Return the (x, y) coordinate for the center point of the cell that contains the specified text.  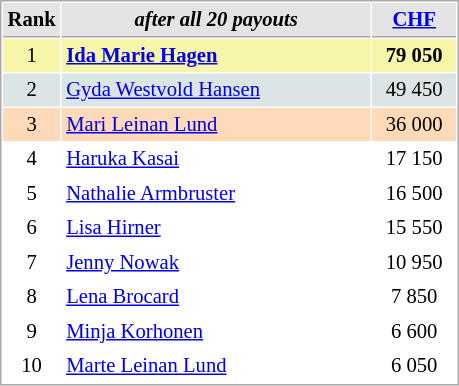
8 (32, 296)
Lisa Hirner (216, 228)
1 (32, 56)
CHF (414, 20)
6 050 (414, 366)
Marte Leinan Lund (216, 366)
79 050 (414, 56)
9 (32, 332)
17 150 (414, 158)
5 (32, 194)
Lena Brocard (216, 296)
after all 20 payouts (216, 20)
6 600 (414, 332)
6 (32, 228)
Ida Marie Hagen (216, 56)
16 500 (414, 194)
4 (32, 158)
Gyda Westvold Hansen (216, 90)
7 850 (414, 296)
Rank (32, 20)
Mari Leinan Lund (216, 124)
Haruka Kasai (216, 158)
10 (32, 366)
3 (32, 124)
36 000 (414, 124)
2 (32, 90)
Minja Korhonen (216, 332)
Jenny Nowak (216, 262)
49 450 (414, 90)
Nathalie Armbruster (216, 194)
7 (32, 262)
10 950 (414, 262)
15 550 (414, 228)
